Return [X, Y] of the center of cell containing provided text 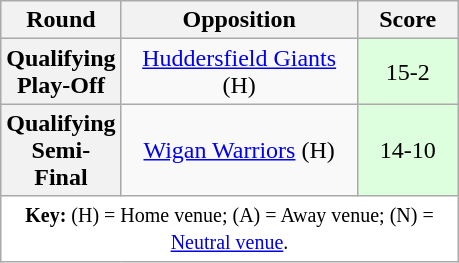
Qualifying Play-Off [61, 72]
Round [61, 20]
15-2 [408, 72]
Wigan Warriors (H) [239, 150]
Score [408, 20]
Qualifying Semi-Final [61, 150]
Key: (H) = Home venue; (A) = Away venue; (N) = Neutral venue. [230, 228]
Opposition [239, 20]
14-10 [408, 150]
Huddersfield Giants (H) [239, 72]
